Pinpoint the cell where the given text exists, returning its (X, Y) midpoint coordinate. 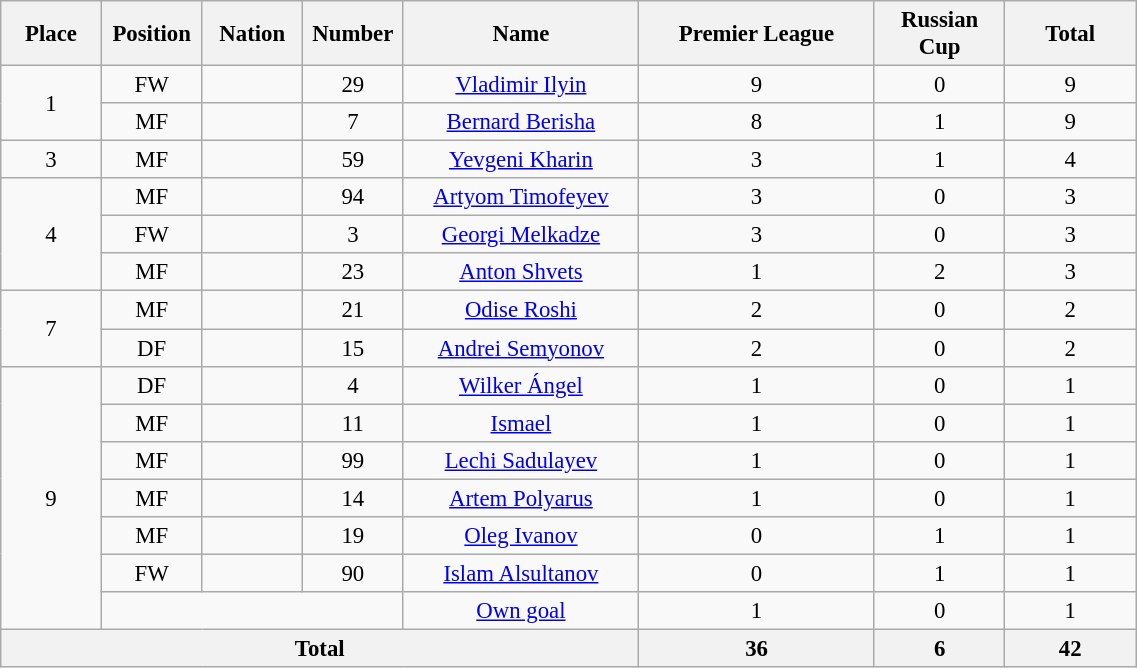
59 (354, 160)
Ismael (521, 423)
Oleg Ivanov (521, 536)
8 (757, 122)
6 (940, 648)
Nation (252, 34)
Vladimir Ilyin (521, 85)
Premier League (757, 34)
Anton Shvets (521, 273)
90 (354, 573)
Artem Polyarus (521, 498)
Russian Cup (940, 34)
94 (354, 197)
Place (52, 34)
99 (354, 460)
Name (521, 34)
Yevgeni Kharin (521, 160)
19 (354, 536)
23 (354, 273)
Islam Alsultanov (521, 573)
Lechi Sadulayev (521, 460)
14 (354, 498)
11 (354, 423)
Odise Roshi (521, 310)
29 (354, 85)
Georgi Melkadze (521, 235)
36 (757, 648)
Position (152, 34)
Wilker Ángel (521, 385)
Own goal (521, 611)
15 (354, 348)
Number (354, 34)
Artyom Timofeyev (521, 197)
Andrei Semyonov (521, 348)
Bernard Berisha (521, 122)
42 (1070, 648)
21 (354, 310)
